From the cell containing the given text, extract its center point as (X, Y) coordinate. 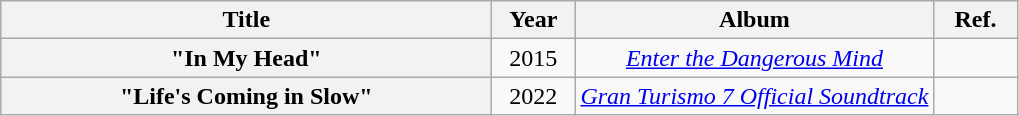
Enter the Dangerous Mind (754, 58)
2015 (534, 58)
Year (534, 20)
Gran Turismo 7 Official Soundtrack (754, 96)
Title (246, 20)
"Life's Coming in Slow" (246, 96)
"In My Head" (246, 58)
2022 (534, 96)
Album (754, 20)
Ref. (976, 20)
